Extract the [x, y] coordinate from the center of the cell holding the provided text.  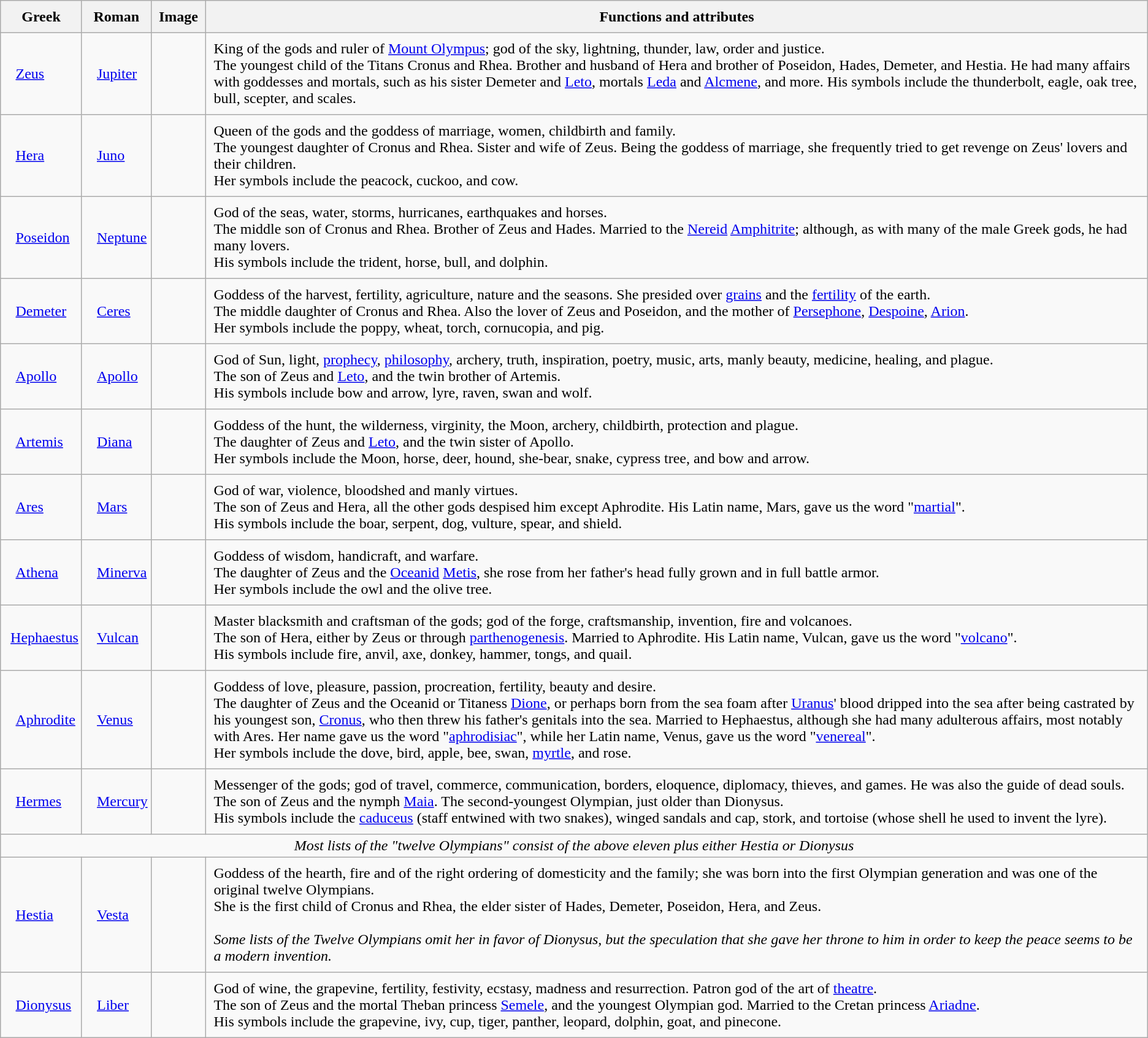
Mercury [117, 801]
Ares [42, 507]
Hermes [42, 801]
Juno [117, 156]
Demeter [42, 311]
Vesta [117, 915]
Greek [42, 17]
Image [178, 17]
Neptune [117, 237]
Poseidon [42, 237]
Hephaestus [42, 637]
Diana [117, 442]
Jupiter [117, 74]
Minerva [117, 572]
Functions and attributes [677, 17]
Roman [117, 17]
Vulcan [117, 637]
Athena [42, 572]
Artemis [42, 442]
Hera [42, 156]
Venus [117, 720]
Mars [117, 507]
Zeus [42, 74]
Dionysus [42, 1005]
Liber [117, 1005]
Ceres [117, 311]
Aphrodite [42, 720]
Hestia [42, 915]
Most lists of the "twelve Olympians" consist of the above eleven plus either Hestia or Dionysus [574, 846]
